Locate the cell with the specified text and output its (X, Y) center coordinate. 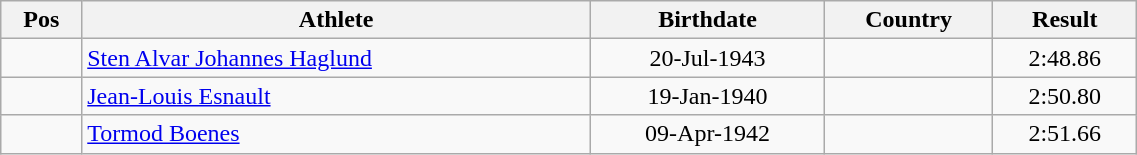
Athlete (336, 20)
2:50.80 (1065, 96)
Pos (42, 20)
Country (908, 20)
Tormod Boenes (336, 134)
20-Jul-1943 (708, 58)
09-Apr-1942 (708, 134)
Result (1065, 20)
19-Jan-1940 (708, 96)
Sten Alvar Johannes Haglund (336, 58)
Jean-Louis Esnault (336, 96)
2:51.66 (1065, 134)
2:48.86 (1065, 58)
Birthdate (708, 20)
